Capture the cell that displays the provided text and extract its (X, Y) central coordinate. 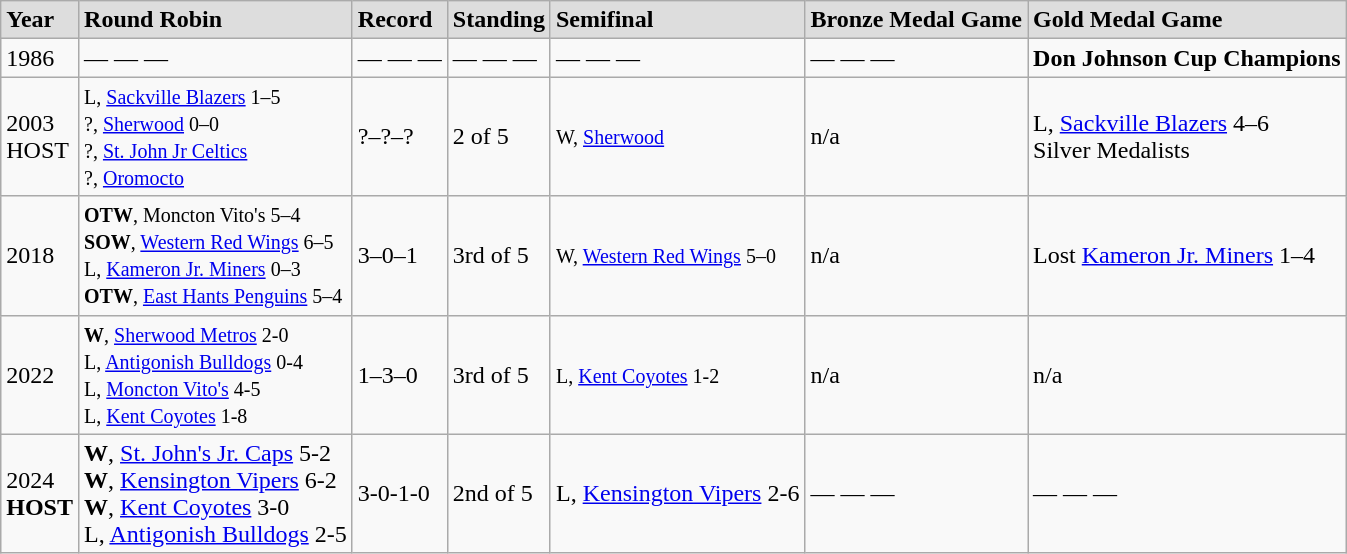
2nd of 5 (498, 494)
3-0-1-0 (400, 494)
Lost Kameron Jr. Miners 1–4 (1188, 256)
L, Sackville Blazers 4–6Silver Medalists (1188, 136)
W, Sherwood (678, 136)
L, Kent Coyotes 1-2 (678, 374)
3–0–1 (400, 256)
OTW, Moncton Vito's 5–4SOW, Western Red Wings 6–5L, Kameron Jr. Miners 0–3OTW, East Hants Penguins 5–4 (216, 256)
Semifinal (678, 20)
Year (40, 20)
W, Sherwood Metros 2-0L, Antigonish Bulldogs 0-4L, Moncton Vito's 4-5L, Kent Coyotes 1-8 (216, 374)
2024 HOST (40, 494)
2018 (40, 256)
2022 (40, 374)
1–3–0 (400, 374)
?–?–? (400, 136)
W, St. John's Jr. Caps 5-2W, Kensington Vipers 6-2 W, Kent Coyotes 3-0 L, Antigonish Bulldogs 2-5 (216, 494)
1986 (40, 58)
Don Johnson Cup Champions (1188, 58)
Standing (498, 20)
Round Robin (216, 20)
W, Western Red Wings 5–0 (678, 256)
L, Sackville Blazers 1–5?, Sherwood 0–0?, St. John Jr Celtics?, Oromocto (216, 136)
2 of 5 (498, 136)
Gold Medal Game (1188, 20)
L, Kensington Vipers 2-6 (678, 494)
Bronze Medal Game (916, 20)
Record (400, 20)
2003 HOST (40, 136)
